Capture the cell that displays the provided text and extract its [X, Y] central coordinate. 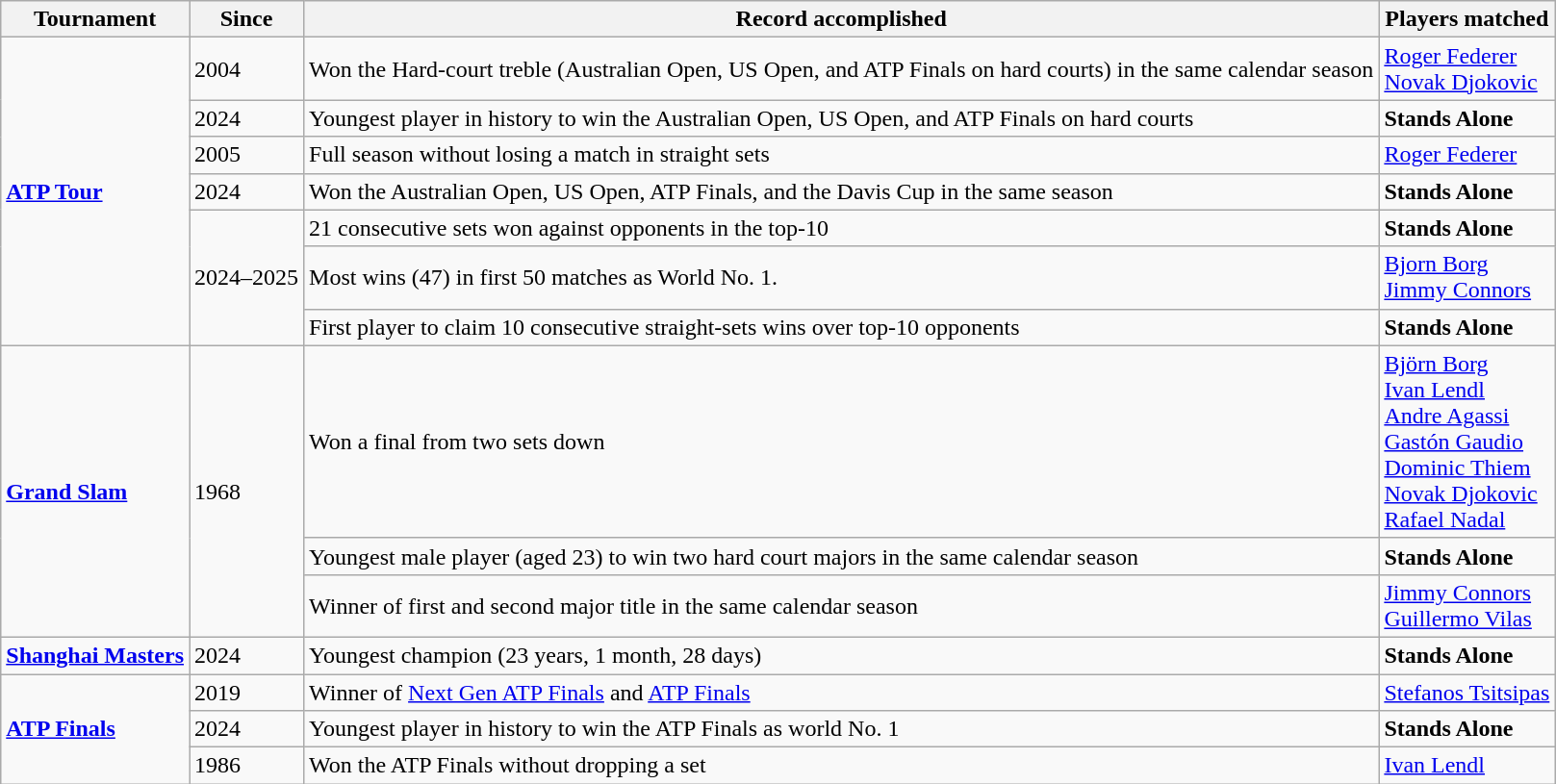
Youngest player in history to win the Australian Open, US Open, and ATP Finals on hard courts [841, 118]
2024–2025 [246, 277]
Won the ATP Finals without dropping a set [841, 766]
Roger FedererNovak Djokovic [1467, 69]
2019 [246, 692]
Winner of first and second major title in the same calendar season [841, 606]
Since [246, 19]
1986 [246, 766]
2004 [246, 69]
Winner of Next Gen ATP Finals and ATP Finals [841, 692]
Full season without losing a match in straight sets [841, 155]
Most wins (47) in first 50 matches as World No. 1. [841, 277]
Won the Hard-court treble (Australian Open, US Open, and ATP Finals on hard courts) in the same calendar season [841, 69]
Youngest champion (23 years, 1 month, 28 days) [841, 655]
Won the Australian Open, US Open, ATP Finals, and the Davis Cup in the same season [841, 191]
Grand Slam [95, 491]
Won a final from two sets down [841, 442]
Bjorn BorgJimmy Connors [1467, 277]
Stefanos Tsitsipas [1467, 692]
Roger Federer [1467, 155]
Björn BorgIvan LendlAndre AgassiGastón Gaudio Dominic ThiemNovak DjokovicRafael Nadal [1467, 442]
Players matched [1467, 19]
Youngest male player (aged 23) to win two hard court majors in the same calendar season [841, 556]
ATP Tour [95, 191]
ATP Finals [95, 728]
Jimmy ConnorsGuillermo Vilas [1467, 606]
Shanghai Masters [95, 655]
Tournament [95, 19]
First player to claim 10 consecutive straight-sets wins over top-10 opponents [841, 327]
Ivan Lendl [1467, 766]
21 consecutive sets won against opponents in the top-10 [841, 228]
Youngest player in history to win the ATP Finals as world No. 1 [841, 729]
Record accomplished [841, 19]
1968 [246, 491]
2005 [246, 155]
